Search for the cell housing the specified text and yield its (x, y) center coordinate. 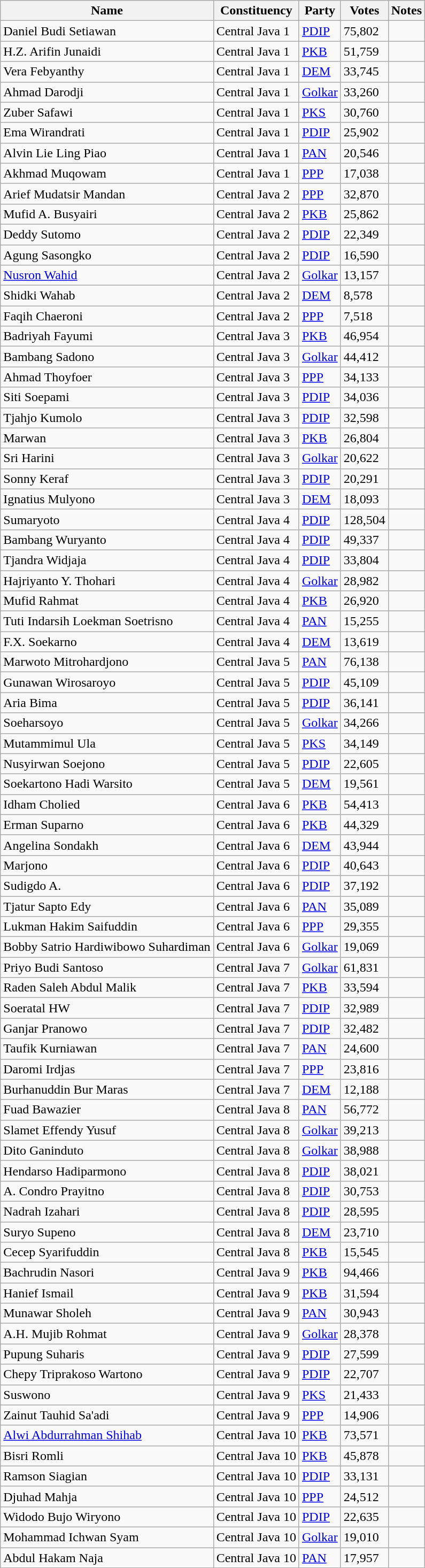
20,546 (365, 153)
46,954 (365, 336)
Cecep Syarifuddin (107, 1252)
Name (107, 11)
54,413 (365, 804)
31,594 (365, 1293)
76,138 (365, 662)
Hendarso Hadiparmono (107, 1171)
Mohammad Ichwan Syam (107, 1537)
Nadrah Izahari (107, 1211)
Ignatius Mulyono (107, 499)
32,482 (365, 1028)
56,772 (365, 1110)
Arief Mudatsir Mandan (107, 194)
36,141 (365, 703)
25,902 (365, 133)
Chepy Triprakoso Wartono (107, 1374)
Shidki Wahab (107, 296)
30,760 (365, 112)
22,349 (365, 234)
Bachrudin Nasori (107, 1273)
34,149 (365, 743)
75,802 (365, 31)
Djuhad Mahja (107, 1496)
19,069 (365, 947)
Notes (406, 11)
24,600 (365, 1049)
Idham Cholied (107, 804)
32,598 (365, 418)
Angelina Sondakh (107, 845)
27,599 (365, 1354)
Taufik Kurniawan (107, 1049)
19,010 (365, 1537)
39,213 (365, 1130)
24,512 (365, 1496)
Bambang Sadono (107, 357)
Constituency (256, 11)
Sumaryoto (107, 519)
Ganjar Pranowo (107, 1028)
Nusyirwan Soejono (107, 764)
43,944 (365, 845)
F.X. Soekarno (107, 642)
44,412 (365, 357)
28,378 (365, 1334)
Lukman Hakim Saifuddin (107, 927)
Soeratal HW (107, 1008)
49,337 (365, 540)
Mufid Rahmat (107, 601)
16,590 (365, 255)
Priyo Budi Santoso (107, 967)
34,266 (365, 723)
94,466 (365, 1273)
Bobby Satrio Hardiwibowo Suhardiman (107, 947)
Hanief Ismail (107, 1293)
Sri Harini (107, 458)
Burhanuddin Bur Maras (107, 1089)
Akhmad Muqowam (107, 173)
Fuad Bawazier (107, 1110)
51,759 (365, 51)
23,816 (365, 1069)
Ahmad Thoyfoer (107, 377)
30,753 (365, 1191)
Abdul Hakam Naja (107, 1558)
29,355 (365, 927)
Mufid A. Busyairi (107, 214)
44,329 (365, 825)
Ahmad Darodji (107, 92)
14,906 (365, 1415)
128,504 (365, 519)
Zainut Tauhid Sa'adi (107, 1415)
Deddy Sutomo (107, 234)
8,578 (365, 296)
26,920 (365, 601)
28,595 (365, 1211)
A. Condro Prayitno (107, 1191)
18,093 (365, 499)
33,260 (365, 92)
22,635 (365, 1517)
Votes (365, 11)
21,433 (365, 1395)
38,021 (365, 1171)
Pupung Suharis (107, 1354)
A.H. Mujib Rohmat (107, 1334)
15,255 (365, 621)
12,188 (365, 1089)
Tjahjo Kumolo (107, 418)
Raden Saleh Abdul Malik (107, 988)
Siti Soepami (107, 397)
20,291 (365, 479)
45,878 (365, 1456)
Munawar Sholeh (107, 1313)
Vera Febyanthy (107, 72)
40,643 (365, 865)
20,622 (365, 458)
Daromi Irdjas (107, 1069)
Hajriyanto Y. Thohari (107, 580)
33,804 (365, 560)
Sudigdo A. (107, 886)
33,745 (365, 72)
Widodo Bujo Wiryono (107, 1517)
Agung Sasongko (107, 255)
38,988 (365, 1150)
Alvin Lie Ling Piao (107, 153)
32,870 (365, 194)
H.Z. Arifin Junaidi (107, 51)
Ema Wirandrati (107, 133)
Tjandra Widjaja (107, 560)
17,957 (365, 1558)
Suryo Supeno (107, 1232)
Bambang Wuryanto (107, 540)
26,804 (365, 438)
Suswono (107, 1395)
28,982 (365, 580)
Dito Ganinduto (107, 1150)
Marwan (107, 438)
7,518 (365, 316)
19,561 (365, 784)
Gunawan Wirosaroyo (107, 682)
Party (320, 11)
35,089 (365, 906)
Tjatur Sapto Edy (107, 906)
Erman Suparno (107, 825)
22,605 (365, 764)
Zuber Safawi (107, 112)
Faqih Chaeroni (107, 316)
30,943 (365, 1313)
17,038 (365, 173)
Bisri Romli (107, 1456)
Marwoto Mitrohardjono (107, 662)
Ramson Siagian (107, 1476)
Nusron Wahid (107, 275)
Soeharsoyo (107, 723)
Tuti Indarsih Loekman Soetrisno (107, 621)
33,131 (365, 1476)
Mutammimul Ula (107, 743)
Soekartono Hadi Warsito (107, 784)
32,989 (365, 1008)
Daniel Budi Setiawan (107, 31)
34,133 (365, 377)
Badriyah Fayumi (107, 336)
61,831 (365, 967)
34,036 (365, 397)
73,571 (365, 1435)
Marjono (107, 865)
13,619 (365, 642)
Slamet Effendy Yusuf (107, 1130)
15,545 (365, 1252)
22,707 (365, 1374)
Sonny Keraf (107, 479)
25,862 (365, 214)
23,710 (365, 1232)
37,192 (365, 886)
Aria Bima (107, 703)
Alwi Abdurrahman Shihab (107, 1435)
45,109 (365, 682)
13,157 (365, 275)
33,594 (365, 988)
